Locate the cell with the specified text and output its [x, y] center coordinate. 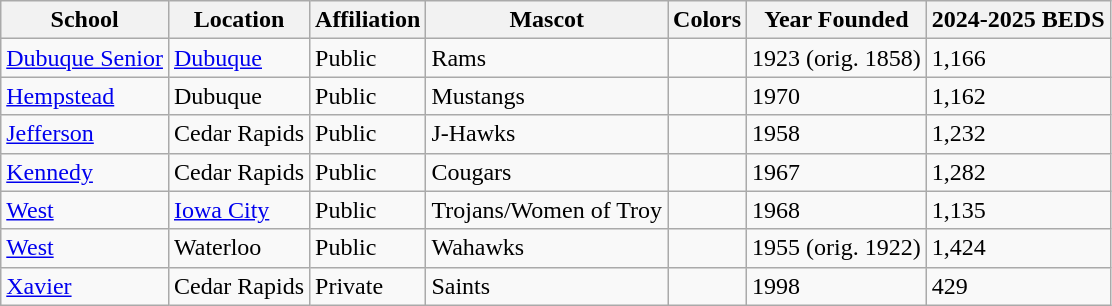
1,424 [1018, 248]
School [85, 20]
1,135 [1018, 210]
Mustangs [547, 96]
Wahawks [547, 248]
Trojans/Women of Troy [547, 210]
Dubuque Senior [85, 58]
Waterloo [238, 248]
1,166 [1018, 58]
1970 [837, 96]
1,162 [1018, 96]
Kennedy [85, 172]
1967 [837, 172]
Iowa City [238, 210]
Xavier [85, 286]
Saints [547, 286]
Jefferson [85, 134]
1,282 [1018, 172]
1998 [837, 286]
429 [1018, 286]
1,232 [1018, 134]
Hempstead [85, 96]
J-Hawks [547, 134]
Rams [547, 58]
Colors [708, 20]
Private [368, 286]
1955 (orig. 1922) [837, 248]
Affiliation [368, 20]
1958 [837, 134]
Location [238, 20]
Mascot [547, 20]
Year Founded [837, 20]
1968 [837, 210]
Cougars [547, 172]
2024-2025 BEDS [1018, 20]
1923 (orig. 1858) [837, 58]
